Return the (X, Y) coordinate for the center point of the cell that contains the specified text.  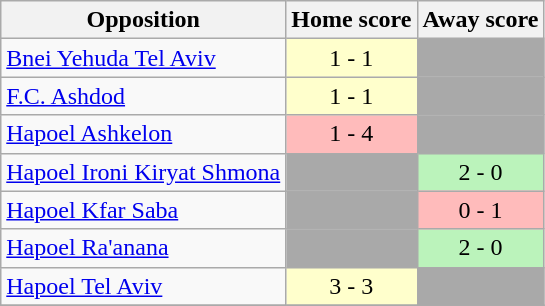
Hapoel Ashkelon (144, 134)
Hapoel Ironi Kiryat Shmona (144, 172)
Home score (352, 20)
F.C. Ashdod (144, 96)
Hapoel Kfar Saba (144, 210)
1 - 4 (352, 134)
0 - 1 (480, 210)
Hapoel Ra'anana (144, 248)
Opposition (144, 20)
3 - 3 (352, 286)
Hapoel Tel Aviv (144, 286)
Away score (480, 20)
Bnei Yehuda Tel Aviv (144, 58)
